Pinpoint the cell where the given text exists, returning its (X, Y) midpoint coordinate. 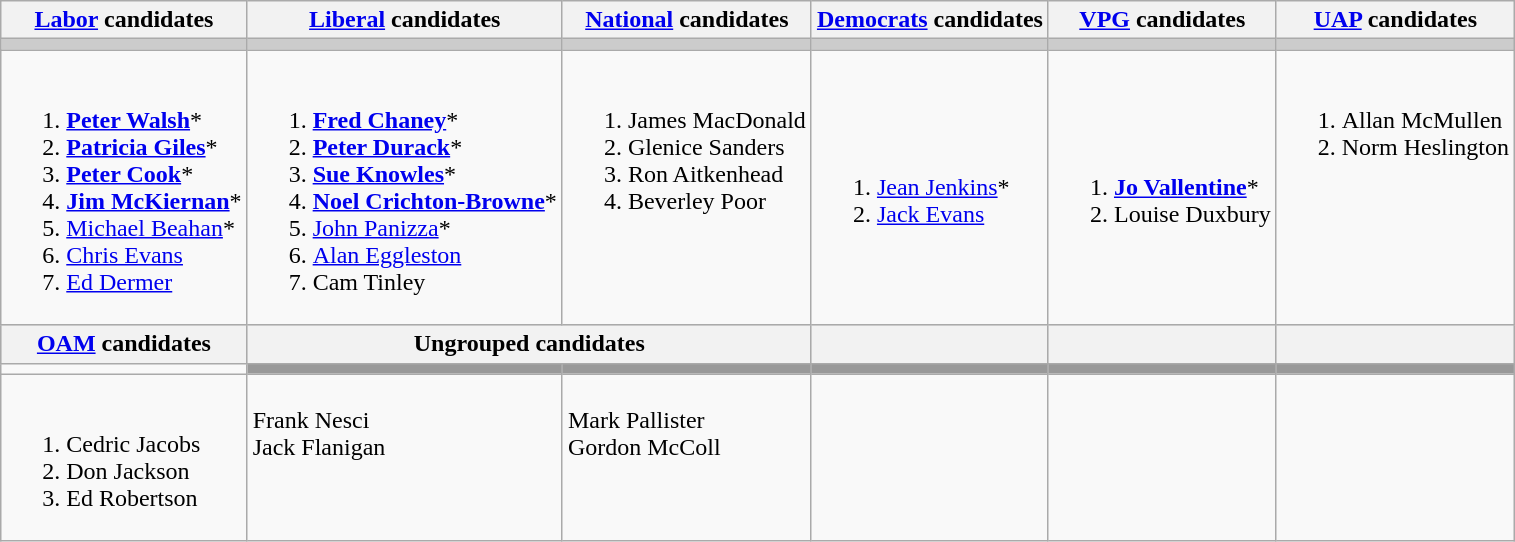
James MacDonaldGlenice SandersRon AitkenheadBeverley Poor (686, 188)
UAP candidates (1395, 20)
Jean Jenkins*Jack Evans (930, 188)
National candidates (686, 20)
Democrats candidates (930, 20)
Jo Vallentine*Louise Duxbury (1162, 188)
Mark Pallister Gordon McColl (686, 458)
Cedric JacobsDon JacksonEd Robertson (124, 458)
Allan McMullenNorm Heslington (1395, 188)
Liberal candidates (404, 20)
OAM candidates (124, 344)
Fred Chaney*Peter Durack*Sue Knowles*Noel Crichton-Browne*John Panizza*Alan EgglestonCam Tinley (404, 188)
VPG candidates (1162, 20)
Peter Walsh*Patricia Giles*Peter Cook*Jim McKiernan*Michael Beahan*Chris EvansEd Dermer (124, 188)
Labor candidates (124, 20)
Frank Nesci Jack Flanigan (404, 458)
Ungrouped candidates (529, 344)
